Extract the [x, y] coordinate from the center of the cell holding the provided text.  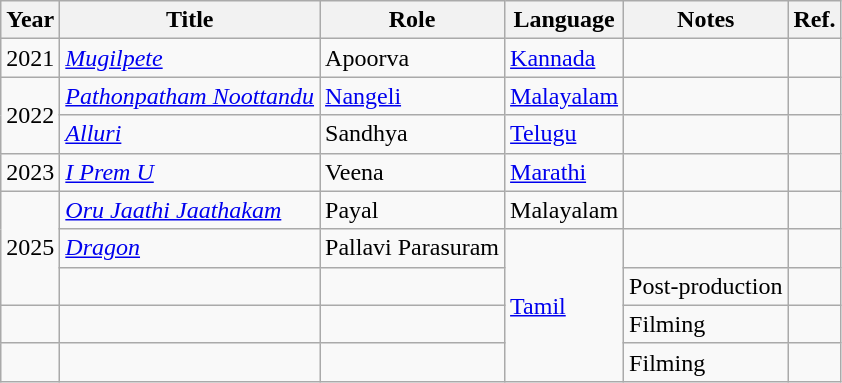
Apoorva [412, 58]
Marathi [564, 172]
2025 [30, 248]
Language [564, 20]
Dragon [190, 248]
Tamil [564, 305]
Sandhya [412, 134]
Nangeli [412, 96]
Alluri [190, 134]
Post-production [706, 286]
I Prem U [190, 172]
2021 [30, 58]
Year [30, 20]
Title [190, 20]
Ref. [814, 20]
Telugu [564, 134]
Pathonpatham Noottandu [190, 96]
Veena [412, 172]
Pallavi Parasuram [412, 248]
Mugilpete [190, 58]
Payal [412, 210]
Kannada [564, 58]
2023 [30, 172]
Notes [706, 20]
Oru Jaathi Jaathakam [190, 210]
2022 [30, 115]
Role [412, 20]
